Detect which cell encompasses the target text, then output its (x, y) center coordinate. 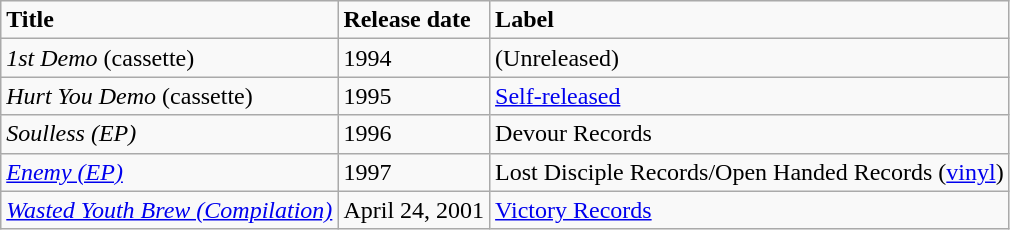
April 24, 2001 (414, 210)
Release date (414, 20)
Victory Records (750, 210)
(Unreleased) (750, 58)
Hurt You Demo (cassette) (170, 96)
1994 (414, 58)
1st Demo (cassette) (170, 58)
Devour Records (750, 134)
1996 (414, 134)
Self-released (750, 96)
Label (750, 20)
Lost Disciple Records/Open Handed Records (vinyl) (750, 172)
Title (170, 20)
Soulless (EP) (170, 134)
Wasted Youth Brew (Compilation) (170, 210)
Enemy (EP) (170, 172)
1997 (414, 172)
1995 (414, 96)
